Detect which cell encompasses the target text, then output its [X, Y] center coordinate. 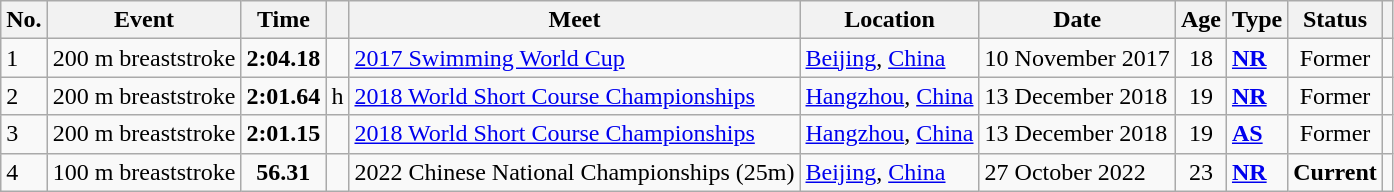
Date [1077, 20]
1 [24, 58]
4 [24, 172]
2:01.64 [284, 96]
2017 Swimming World Cup [574, 58]
10 November 2017 [1077, 58]
2:04.18 [284, 58]
27 October 2022 [1077, 172]
Type [1256, 20]
Event [144, 20]
2022 Chinese National Championships (25m) [574, 172]
h [338, 96]
Age [1200, 20]
Meet [574, 20]
AS [1256, 134]
23 [1200, 172]
Current [1336, 172]
3 [24, 134]
18 [1200, 58]
No. [24, 20]
Location [890, 20]
56.31 [284, 172]
Time [284, 20]
Status [1336, 20]
2:01.15 [284, 134]
100 m breaststroke [144, 172]
2 [24, 96]
